Capture the cell that displays the provided text and extract its [X, Y] central coordinate. 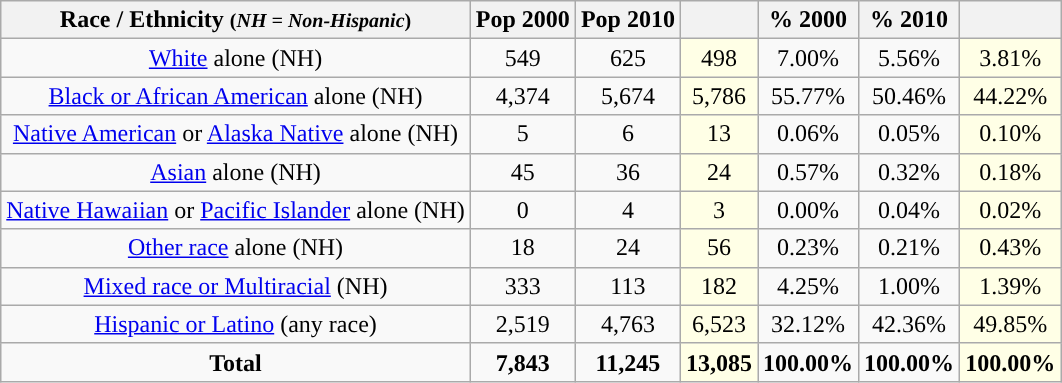
0.00% [808, 210]
4,763 [628, 324]
0.23% [808, 248]
1.39% [1010, 286]
13,085 [718, 362]
Mixed race or Multiracial (NH) [236, 286]
Native Hawaiian or Pacific Islander alone (NH) [236, 210]
2,519 [522, 324]
55.77% [808, 96]
Black or African American alone (NH) [236, 96]
1.00% [910, 286]
7.00% [808, 58]
7,843 [522, 362]
5.56% [910, 58]
0.02% [1010, 210]
Asian alone (NH) [236, 172]
0.32% [910, 172]
113 [628, 286]
5 [522, 134]
Other race alone (NH) [236, 248]
36 [628, 172]
625 [628, 58]
0.57% [808, 172]
182 [718, 286]
0.05% [910, 134]
3.81% [1010, 58]
% 2010 [910, 20]
11,245 [628, 362]
0.10% [1010, 134]
333 [522, 286]
% 2000 [808, 20]
0 [522, 210]
Native American or Alaska Native alone (NH) [236, 134]
0.18% [1010, 172]
Pop 2000 [522, 20]
4,374 [522, 96]
4.25% [808, 286]
42.36% [910, 324]
4 [628, 210]
498 [718, 58]
5,786 [718, 96]
18 [522, 248]
Total [236, 362]
32.12% [808, 324]
6,523 [718, 324]
13 [718, 134]
0.04% [910, 210]
0.21% [910, 248]
Hispanic or Latino (any race) [236, 324]
50.46% [910, 96]
56 [718, 248]
549 [522, 58]
0.06% [808, 134]
0.43% [1010, 248]
Pop 2010 [628, 20]
45 [522, 172]
White alone (NH) [236, 58]
3 [718, 210]
49.85% [1010, 324]
6 [628, 134]
Race / Ethnicity (NH = Non-Hispanic) [236, 20]
44.22% [1010, 96]
5,674 [628, 96]
